Return (X, Y) of the center of cell containing provided text 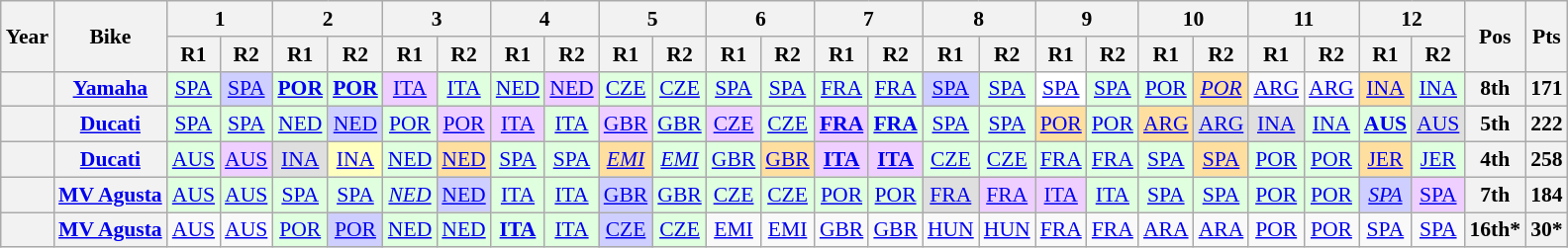
Pos (1495, 36)
6 (760, 19)
9 (1087, 19)
8 (979, 19)
2 (327, 19)
4th (1495, 160)
11 (1303, 19)
16th* (1495, 230)
3 (438, 19)
1 (220, 19)
12 (1412, 19)
Bike (111, 36)
222 (1546, 124)
5th (1495, 124)
10 (1194, 19)
Year (28, 36)
171 (1546, 89)
4 (544, 19)
Yamaha (111, 89)
Pts (1546, 36)
7th (1495, 195)
258 (1546, 160)
5 (653, 19)
184 (1546, 195)
30* (1546, 230)
8th (1495, 89)
7 (869, 19)
